Capture the cell that displays the provided text and extract its (X, Y) central coordinate. 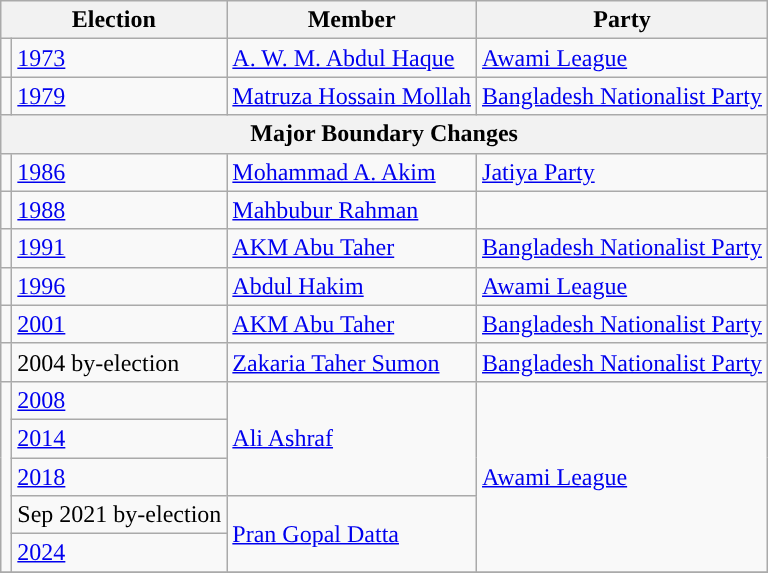
1986 (120, 172)
1979 (120, 96)
Mohammad A. Akim (352, 172)
A. W. M. Abdul Haque (352, 58)
Major Boundary Changes (384, 134)
Zakaria Taher Sumon (352, 362)
Matruza Hossain Mollah (352, 96)
1973 (120, 58)
Member (352, 20)
1996 (120, 286)
2004 by-election (120, 362)
Election (114, 20)
Ali Ashraf (352, 438)
Pran Gopal Datta (352, 534)
2018 (120, 477)
2001 (120, 324)
Jatiya Party (622, 172)
2008 (120, 400)
Mahbubur Rahman (352, 210)
Party (622, 20)
Sep 2021 by-election (120, 515)
Abdul Hakim (352, 286)
1988 (120, 210)
2014 (120, 438)
1991 (120, 248)
2024 (120, 553)
